Search for the cell housing the specified text and yield its (X, Y) center coordinate. 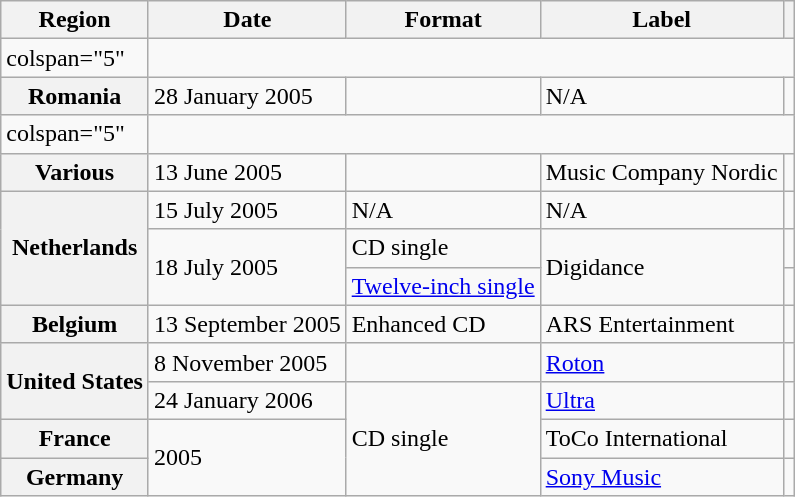
24 January 2006 (247, 400)
ARS Entertainment (662, 324)
Music Company Nordic (662, 172)
Date (247, 20)
13 September 2005 (247, 324)
Belgium (75, 324)
15 July 2005 (247, 210)
United States (75, 381)
ToCo International (662, 438)
Digidance (662, 267)
Roton (662, 362)
18 July 2005 (247, 267)
Format (443, 20)
13 June 2005 (247, 172)
Various (75, 172)
Ultra (662, 400)
Label (662, 20)
Romania (75, 96)
Region (75, 20)
2005 (247, 457)
Netherlands (75, 248)
Sony Music (662, 477)
Germany (75, 477)
Twelve-inch single (443, 286)
28 January 2005 (247, 96)
8 November 2005 (247, 362)
Enhanced CD (443, 324)
France (75, 438)
